Identify which cell holds the provided text, then report its [X, Y] central coordinate. 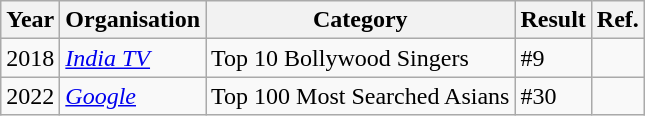
Google [133, 96]
Result [553, 20]
Top 10 Bollywood Singers [360, 58]
Organisation [133, 20]
Category [360, 20]
2018 [30, 58]
Ref. [618, 20]
India TV [133, 58]
Top 100 Most Searched Asians [360, 96]
#30 [553, 96]
2022 [30, 96]
Year [30, 20]
#9 [553, 58]
